Locate the cell with the specified text and output its [X, Y] center coordinate. 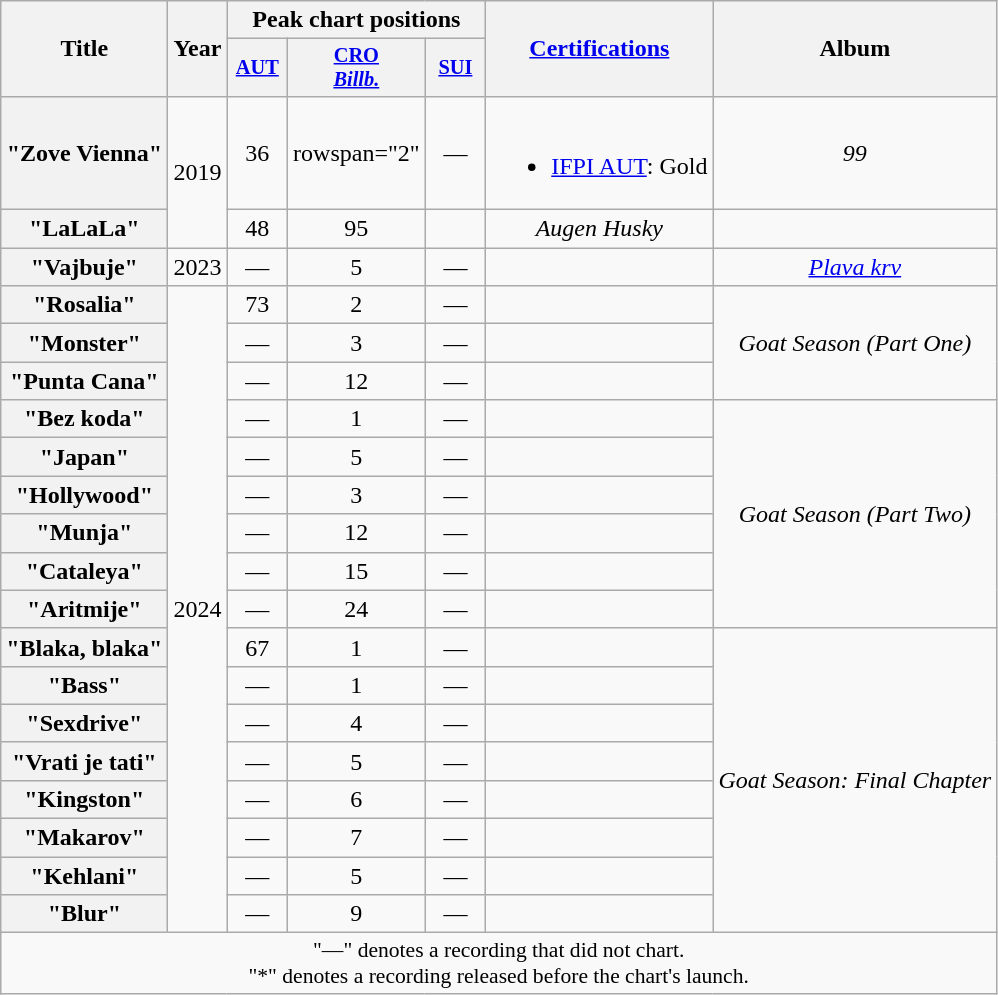
Album [855, 49]
CROBillb. [357, 68]
Certifications [600, 49]
"Hollywood" [84, 495]
"Blaka, blaka" [84, 647]
"Munja" [84, 533]
"Vajbuje" [84, 267]
"—" denotes a recording that did not chart."*" denotes a recording released before the chart's launch. [499, 964]
6 [357, 799]
Goat Season (Part Two) [855, 514]
"Rosalia" [84, 305]
"Aritmije" [84, 609]
"Kehlani" [84, 876]
Augen Husky [600, 229]
rowspan="2" [357, 152]
"Japan" [84, 457]
"Cataleya" [84, 571]
4 [357, 723]
7 [357, 838]
AUT [258, 68]
"Zove Vienna" [84, 152]
"Vrati je tati" [84, 761]
"Kingston" [84, 799]
"Blur" [84, 914]
36 [258, 152]
Goat Season (Part One) [855, 343]
15 [357, 571]
Year [198, 49]
"Monster" [84, 343]
"Sexdrive" [84, 723]
95 [357, 229]
Peak chart positions [356, 20]
"Makarov" [84, 838]
Goat Season: Final Chapter [855, 780]
2024 [198, 610]
Title [84, 49]
SUI [456, 68]
IFPI AUT: Gold [600, 152]
48 [258, 229]
"Punta Cana" [84, 381]
73 [258, 305]
2 [357, 305]
2019 [198, 172]
24 [357, 609]
"Bez koda" [84, 419]
99 [855, 152]
2023 [198, 267]
"Bass" [84, 685]
67 [258, 647]
"LaLaLa" [84, 229]
Plava krv [855, 267]
9 [357, 914]
